Return (x, y) of the center of cell containing provided text 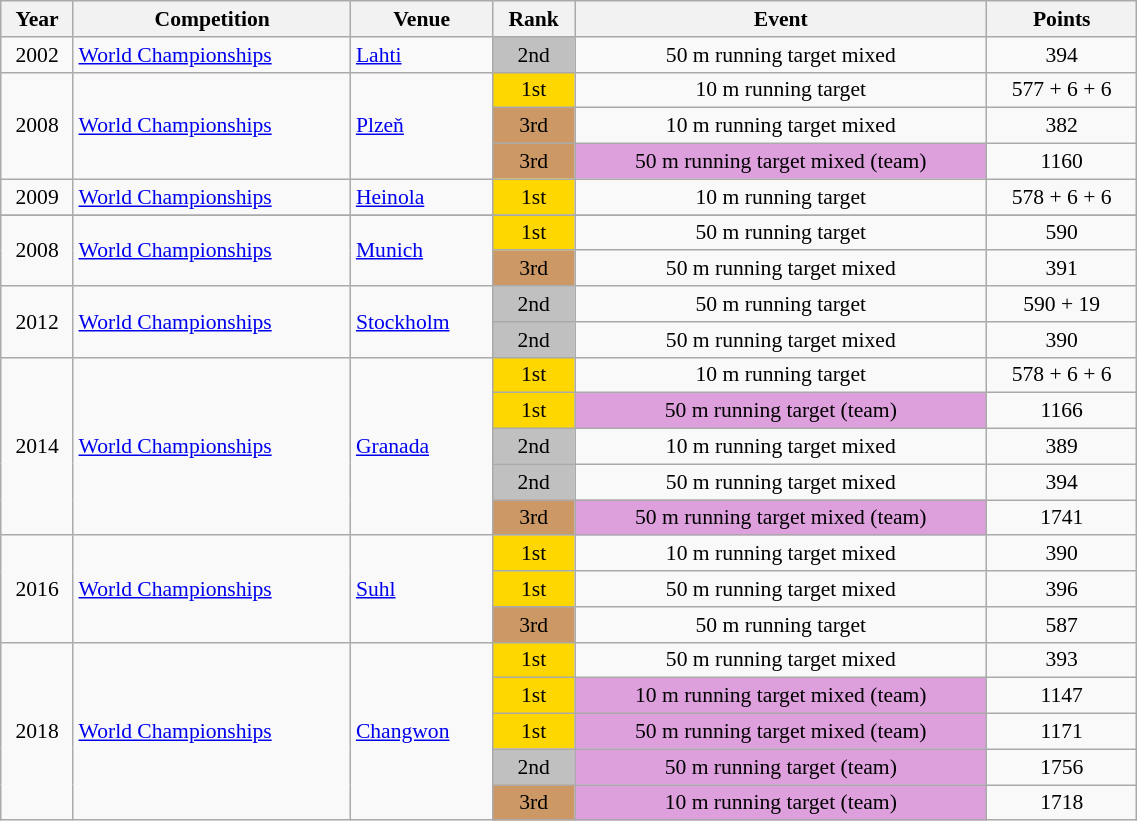
Plzeň (422, 126)
382 (1062, 126)
396 (1062, 589)
2016 (38, 590)
1160 (1062, 162)
Points (1062, 19)
Suhl (422, 590)
Event (781, 19)
Rank (534, 19)
393 (1062, 660)
Granada (422, 446)
1147 (1062, 696)
1741 (1062, 518)
Lahti (422, 55)
2018 (38, 731)
Munich (422, 250)
577 + 6 + 6 (1062, 90)
Venue (422, 19)
1166 (1062, 411)
590 + 19 (1062, 304)
2009 (38, 197)
1756 (1062, 767)
1171 (1062, 732)
Year (38, 19)
1718 (1062, 803)
10 m running target (team) (781, 803)
389 (1062, 447)
2014 (38, 446)
590 (1062, 233)
Stockholm (422, 322)
Competition (212, 19)
587 (1062, 625)
2002 (38, 55)
2012 (38, 322)
Heinola (422, 197)
Changwon (422, 731)
391 (1062, 269)
10 m running target mixed (team) (781, 696)
